Identify which cell holds the provided text, then report its (x, y) central coordinate. 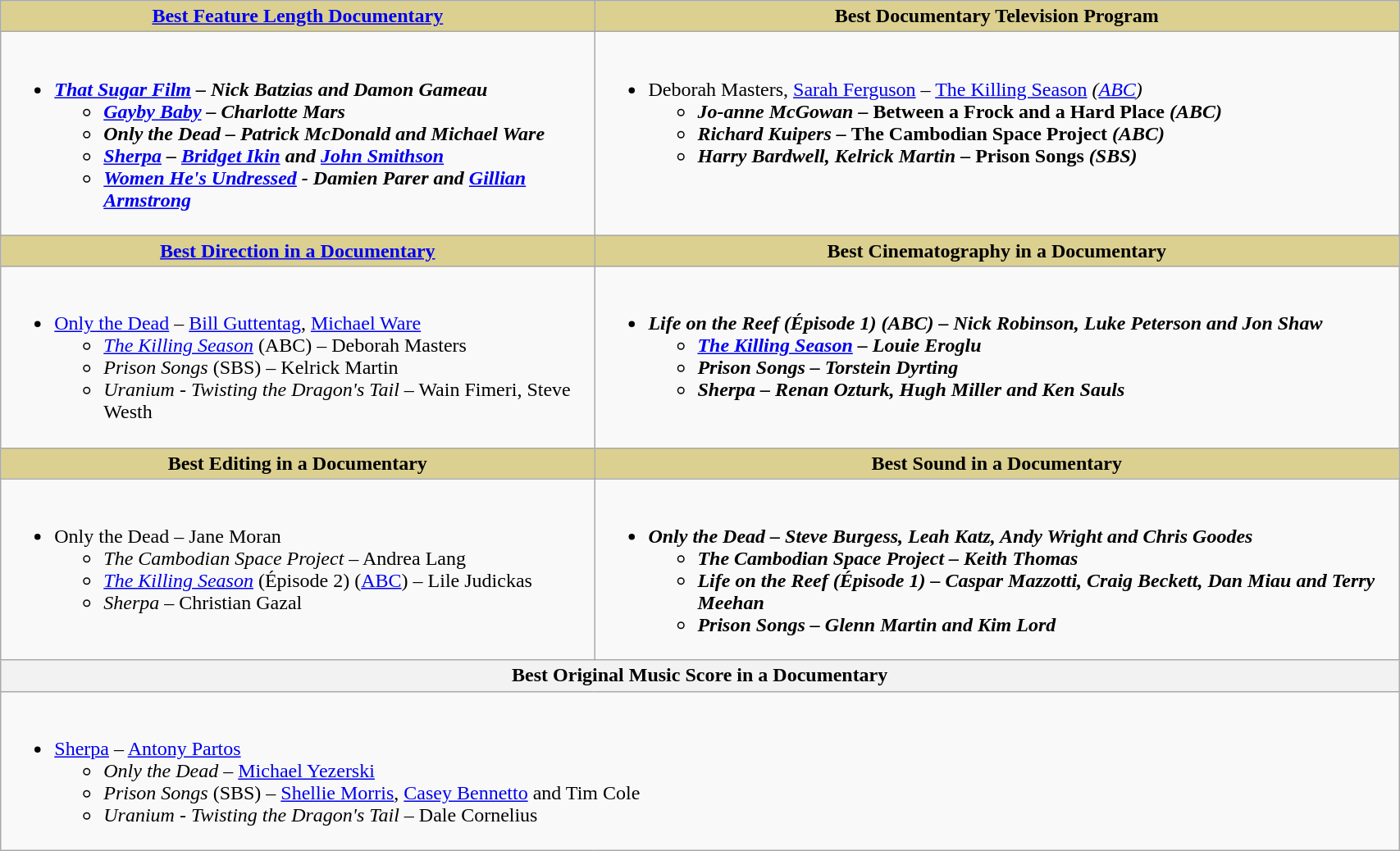
Best Direction in a Documentary (298, 251)
Best Cinematography in a Documentary (997, 251)
Best Sound in a Documentary (997, 463)
Only the Dead – Jane MoranThe Cambodian Space Project – Andrea LangThe Killing Season (Épisode 2) (ABC) – Lile JudickasSherpa – Christian Gazal (298, 569)
Best Documentary Television Program (997, 16)
Best Editing in a Documentary (298, 463)
Best Original Music Score in a Documentary (700, 676)
Best Feature Length Documentary (298, 16)
